Pinpoint the cell where the given text exists, returning its (x, y) midpoint coordinate. 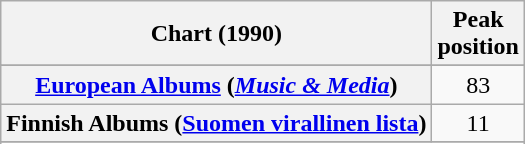
Finnish Albums (Suomen virallinen lista) (216, 123)
83 (478, 85)
Peakposition (478, 34)
European Albums (Music & Media) (216, 85)
11 (478, 123)
Chart (1990) (216, 34)
